Determine the [x, y] coordinate at the center of the cell enclosing the given text.  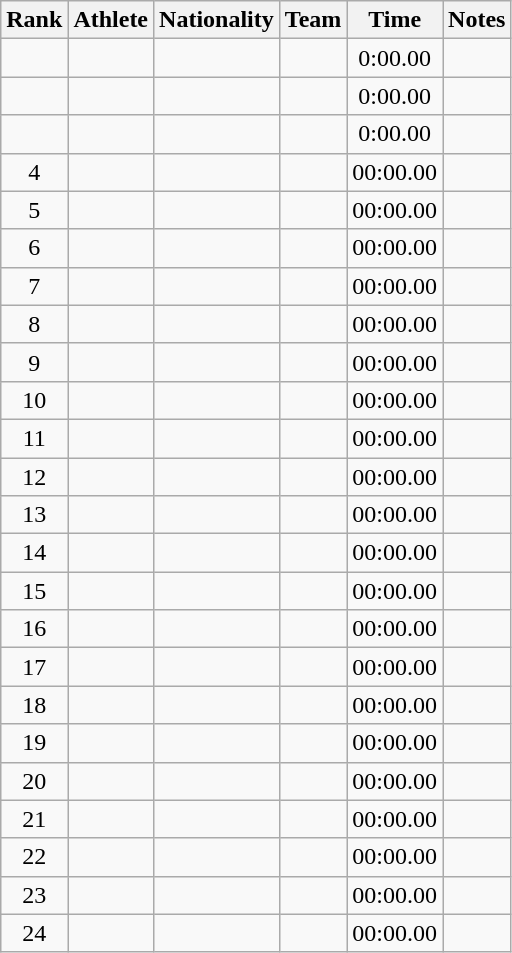
Notes [477, 20]
23 [34, 895]
9 [34, 362]
10 [34, 400]
15 [34, 591]
20 [34, 781]
21 [34, 819]
12 [34, 477]
17 [34, 667]
24 [34, 933]
6 [34, 248]
14 [34, 553]
11 [34, 438]
7 [34, 286]
19 [34, 743]
4 [34, 172]
22 [34, 857]
Time [395, 20]
Rank [34, 20]
Nationality [217, 20]
Team [313, 20]
13 [34, 515]
5 [34, 210]
18 [34, 705]
8 [34, 324]
16 [34, 629]
Athlete [111, 20]
